Return (X, Y) of the center of cell containing provided text 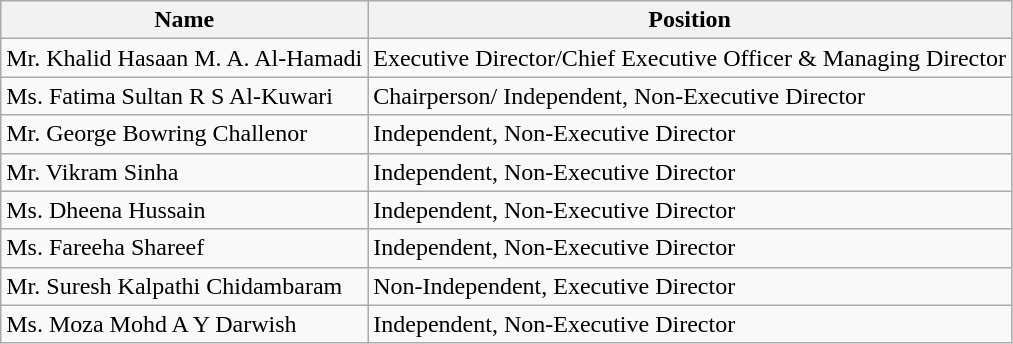
Ms. Fareeha Shareef (184, 248)
Mr. Suresh Kalpathi Chidambaram (184, 286)
Mr. Khalid Hasaan M. A. Al-Hamadi (184, 58)
Position (690, 20)
Ms. Moza Mohd A Y Darwish (184, 324)
Ms. Dheena Hussain (184, 210)
Mr. Vikram Sinha (184, 172)
Mr. George Bowring Challenor (184, 134)
Non-Independent, Executive Director (690, 286)
Chairperson/ Independent, Non-Executive Director (690, 96)
Ms. Fatima Sultan R S Al-Kuwari (184, 96)
Executive Director/Chief Executive Officer & Managing Director (690, 58)
Name (184, 20)
